Determine the [X, Y] coordinate at the center of the cell enclosing the given text.  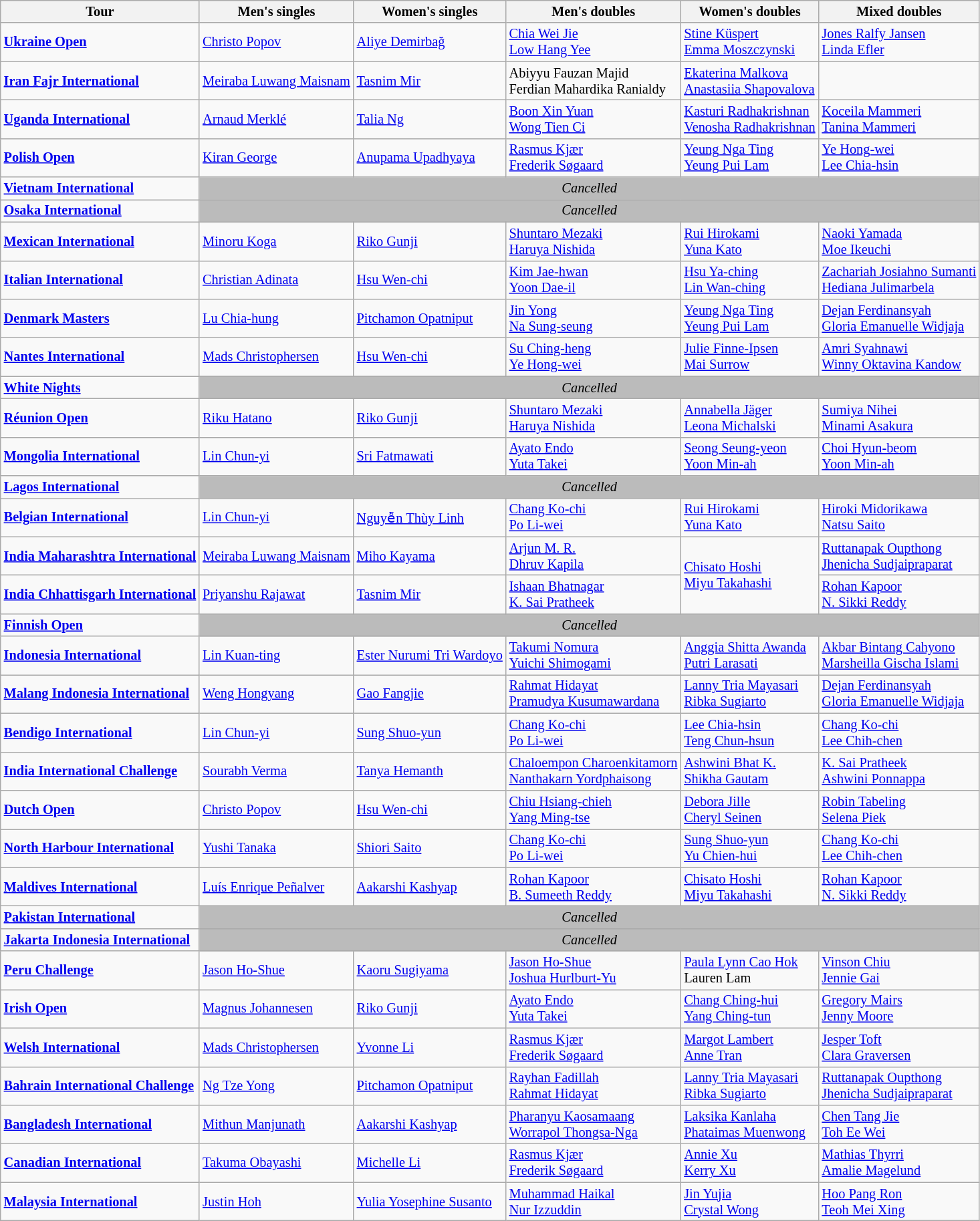
Kiran George [277, 158]
Boon Xin Yuan Wong Tien Ci [594, 119]
Belgian International [100, 517]
Rayhan Fadillah Rahmat Hidayat [594, 1086]
Mathias Thyrri Amalie Magelund [898, 1163]
Bahrain International Challenge [100, 1086]
Michelle Li [430, 1163]
Vinson Chiu Jennie Gai [898, 970]
Chiu Hsiang-chieh Yang Ming-tse [594, 809]
Anggia Shitta Awanda Putri Larasati [749, 656]
Kasturi Radhakrishnan Venosha Radhakrishnan [749, 119]
Jin Yong Na Sung-seung [594, 318]
Mithun Manjunath [277, 1124]
Rohan Kapoor B. Sumeeth Reddy [594, 887]
Bangladesh International [100, 1124]
Malaysia International [100, 1202]
Christian Adinata [277, 280]
Ashwini Bhat K. Shikha Gautam [749, 771]
Ng Tze Yong [277, 1086]
Malang Indonesia International [100, 694]
Mongolia International [100, 456]
Takumi Nomura Yuichi Shimogami [594, 656]
Yulia Yosephine Susanto [430, 1202]
Polish Open [100, 158]
Nguyễn Thùy Linh [430, 517]
Réunion Open [100, 418]
Yvonne Li [430, 1047]
India Maharashtra International [100, 556]
Arjun M. R. Dhruv Kapila [594, 556]
Hsu Ya-ching Lin Wan-ching [749, 280]
Kim Jae-hwan Yoon Dae-il [594, 280]
Finnish Open [100, 625]
Magnus Johannesen [277, 1008]
Paula Lynn Cao Hok Lauren Lam [749, 970]
Ye Hong-wei Lee Chia-hsin [898, 158]
Arnaud Merklé [277, 119]
Takuma Obayashi [277, 1163]
Kaoru Sugiyama [430, 970]
Yushi Tanaka [277, 848]
Sumiya Nihei Minami Asakura [898, 418]
Canadian International [100, 1163]
Akbar Bintang Cahyono Marsheilla Gischa Islami [898, 656]
Naoki Yamada Moe Ikeuchi [898, 241]
Sri Fatmawati [430, 456]
Robin Tabeling Selena Piek [898, 809]
Women's singles [430, 11]
Ester Nurumi Tri Wardoyo [430, 656]
Weng Hongyang [277, 694]
Ukraine Open [100, 42]
Choi Hyun-beom Yoon Min-ah [898, 456]
Lin Kuan-ting [277, 656]
Jakarta Indonesia International [100, 940]
Tanya Hemanth [430, 771]
Priyanshu Rajawat [277, 594]
Italian International [100, 280]
Gregory Mairs Jenny Moore [898, 1008]
Abiyyu Fauzan Majid Ferdian Mahardika Ranialdy [594, 81]
Lee Chia-hsin Teng Chun-hsun [749, 732]
Chaloempon Charoenkitamorn Nanthakarn Yordphaisong [594, 771]
Laksika Kanlaha Phataimas Muenwong [749, 1124]
Mixed doubles [898, 11]
India Chhattisgarh International [100, 594]
K. Sai Pratheek Ashwini Ponnappa [898, 771]
Rahmat Hidayat Pramudya Kusumawardana [594, 694]
Anupama Upadhyaya [430, 158]
Seong Seung-yeon Yoon Min-ah [749, 456]
Peru Challenge [100, 970]
Osaka International [100, 211]
Maldives International [100, 887]
Dutch Open [100, 809]
Jason Ho-Shue Joshua Hurlburt-Yu [594, 970]
White Nights [100, 388]
Stine Küspert Emma Moszczynski [749, 42]
Jones Ralfy Jansen Linda Efler [898, 42]
Pharanyu Kaosamaang Worrapol Thongsa-Nga [594, 1124]
Denmark Masters [100, 318]
Mexican International [100, 241]
Amri Syahnawi Winny Oktavina Kandow [898, 357]
Zachariah Josiahno Sumanti Hediana Julimarbela [898, 280]
Indonesia International [100, 656]
Talia Ng [430, 119]
Justin Hoh [277, 1202]
Muhammad Haikal Nur Izzuddin [594, 1202]
Riku Hatano [277, 418]
Lu Chia-hung [277, 318]
Miho Kayama [430, 556]
Hiroki Midorikawa Natsu Saito [898, 517]
Ekaterina Malkova Anastasiia Shapovalova [749, 81]
Hoo Pang Ron Teoh Mei Xing [898, 1202]
Koceila Mammeri Tanina Mammeri [898, 119]
Tour [100, 11]
Aliye Demirbağ [430, 42]
Julie Finne-Ipsen Mai Surrow [749, 357]
Sung Shuo-yun Yu Chien-hui [749, 848]
Men's doubles [594, 11]
Lagos International [100, 487]
Jesper Toft Clara Graversen [898, 1047]
Uganda International [100, 119]
Chia Wei Jie Low Hang Yee [594, 42]
Iran Fajr International [100, 81]
Margot Lambert Anne Tran [749, 1047]
Sourabh Verma [277, 771]
Shiori Saito [430, 848]
Annie Xu Kerry Xu [749, 1163]
Gao Fangjie [430, 694]
Jason Ho-Shue [277, 970]
Jin Yujia Crystal Wong [749, 1202]
Chang Ching-hui Yang Ching-tun [749, 1008]
Sung Shuo-yun [430, 732]
Su Ching-heng Ye Hong-wei [594, 357]
Men's singles [277, 11]
Nantes International [100, 357]
Debora Jille Cheryl Seinen [749, 809]
India International Challenge [100, 771]
Luís Enrique Peñalver [277, 887]
Annabella Jäger Leona Michalski [749, 418]
Chen Tang Jie Toh Ee Wei [898, 1124]
Women's doubles [749, 11]
North Harbour International [100, 848]
Irish Open [100, 1008]
Minoru Koga [277, 241]
Vietnam International [100, 188]
Pakistan International [100, 917]
Bendigo International [100, 732]
Ishaan Bhatnagar K. Sai Pratheek [594, 594]
Welsh International [100, 1047]
